Pinpoint the cell where the given text exists, returning its [x, y] midpoint coordinate. 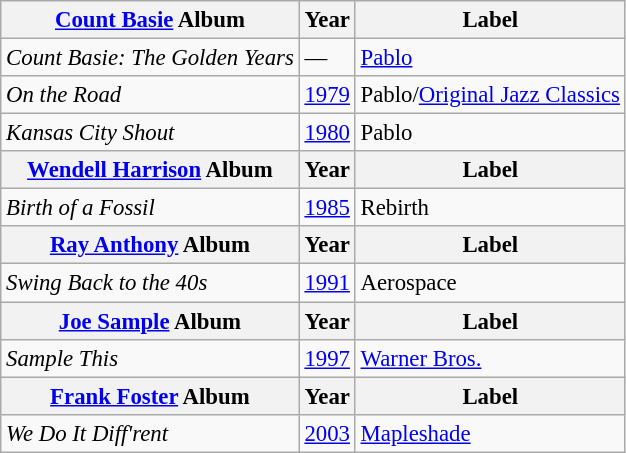
1979 [327, 95]
Count Basie Album [150, 20]
Rebirth [490, 208]
1985 [327, 208]
1980 [327, 133]
Mapleshade [490, 433]
1997 [327, 358]
Warner Bros. [490, 358]
Birth of a Fossil [150, 208]
2003 [327, 433]
Sample This [150, 358]
Swing Back to the 40s [150, 283]
Joe Sample Album [150, 321]
Wendell Harrison Album [150, 170]
Count Basie: The Golden Years [150, 58]
Frank Foster Album [150, 396]
Ray Anthony Album [150, 245]
— [327, 58]
Aerospace [490, 283]
Kansas City Shout [150, 133]
We Do It Diff'rent [150, 433]
On the Road [150, 95]
1991 [327, 283]
Pablo/Original Jazz Classics [490, 95]
